Provide the (x, y) coordinate of the cell's center where the given text is located.  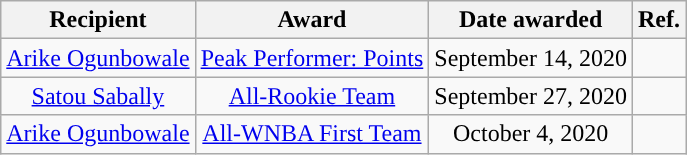
Date awarded (531, 20)
Award (312, 20)
September 27, 2020 (531, 96)
Recipient (98, 20)
Ref. (658, 20)
All-WNBA First Team (312, 134)
October 4, 2020 (531, 134)
September 14, 2020 (531, 58)
All-Rookie Team (312, 96)
Satou Sabally (98, 96)
Peak Performer: Points (312, 58)
